Pinpoint the cell where the given text exists, returning its [X, Y] midpoint coordinate. 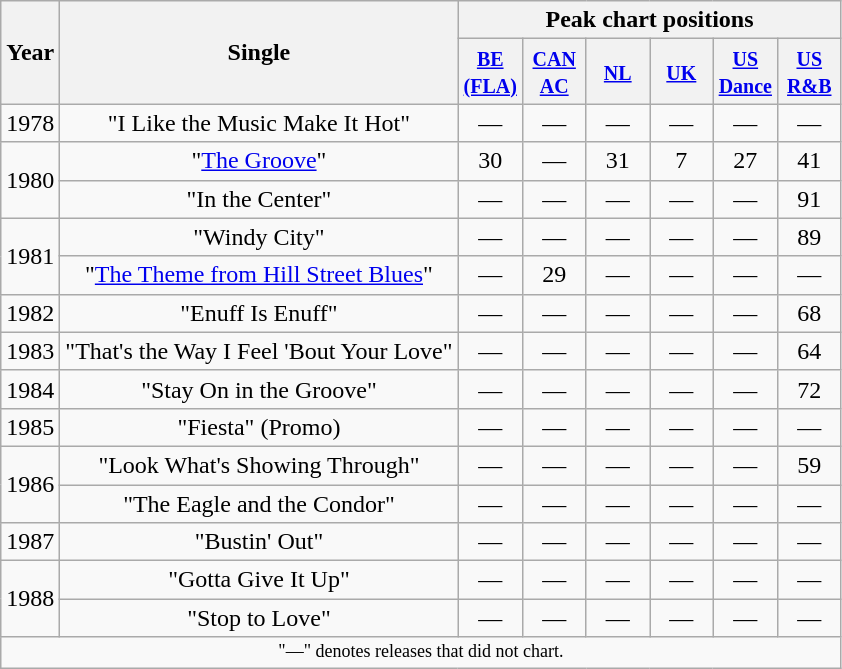
30 [490, 161]
"Gotta Give It Up" [259, 580]
1978 [30, 123]
1988 [30, 599]
68 [809, 313]
"Look What's Showing Through" [259, 465]
Single [259, 52]
91 [809, 199]
7 [682, 161]
64 [809, 351]
"Stop to Love" [259, 618]
NL [618, 72]
59 [809, 465]
89 [809, 237]
"Bustin' Out" [259, 542]
1984 [30, 389]
"I Like the Music Make It Hot" [259, 123]
1986 [30, 484]
1985 [30, 427]
72 [809, 389]
41 [809, 161]
1980 [30, 180]
"In the Center" [259, 199]
"Enuff Is Enuff" [259, 313]
"Windy City" [259, 237]
1981 [30, 256]
"The Groove" [259, 161]
US Dance [745, 72]
US R&B [809, 72]
"Fiesta" (Promo) [259, 427]
29 [554, 275]
1983 [30, 351]
"The Eagle and the Condor" [259, 503]
31 [618, 161]
BE (FLA) [490, 72]
Peak chart positions [650, 20]
27 [745, 161]
1982 [30, 313]
"Stay On in the Groove" [259, 389]
"That's the Way I Feel 'Bout Your Love" [259, 351]
UK [682, 72]
Year [30, 52]
CAN AC [554, 72]
"The Theme from Hill Street Blues" [259, 275]
1987 [30, 542]
"—" denotes releases that did not chart. [421, 652]
